Identify which cell holds the provided text, then report its (X, Y) central coordinate. 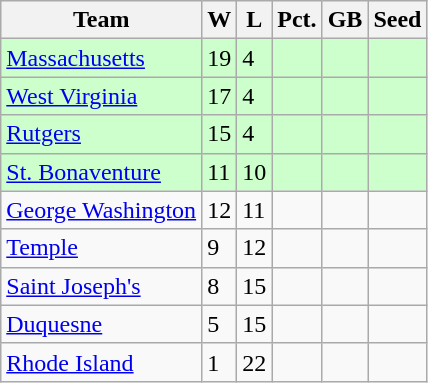
George Washington (102, 210)
5 (220, 324)
19 (220, 58)
Seed (398, 20)
West Virginia (102, 96)
Pct. (297, 20)
Duquesne (102, 324)
9 (220, 248)
8 (220, 286)
W (220, 20)
Massachusetts (102, 58)
St. Bonaventure (102, 172)
Team (102, 20)
L (254, 20)
22 (254, 362)
10 (254, 172)
Rutgers (102, 134)
GB (345, 20)
17 (220, 96)
Temple (102, 248)
Rhode Island (102, 362)
Saint Joseph's (102, 286)
1 (220, 362)
